Pinpoint the cell where the given text exists, returning its (X, Y) midpoint coordinate. 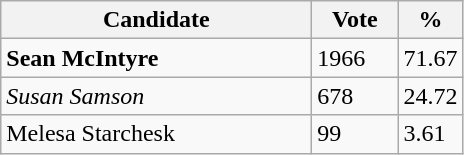
% (430, 20)
Vote (355, 20)
3.61 (430, 134)
Candidate (156, 20)
99 (355, 134)
71.67 (430, 58)
678 (355, 96)
Susan Samson (156, 96)
Melesa Starchesk (156, 134)
Sean McIntyre (156, 58)
24.72 (430, 96)
1966 (355, 58)
